Return the (x, y) coordinate for the center point of the cell that contains the specified text.  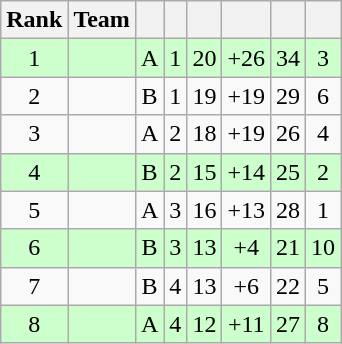
12 (204, 324)
+6 (246, 286)
+14 (246, 172)
Team (102, 20)
+4 (246, 248)
16 (204, 210)
18 (204, 134)
27 (288, 324)
+26 (246, 58)
22 (288, 286)
25 (288, 172)
26 (288, 134)
34 (288, 58)
19 (204, 96)
20 (204, 58)
21 (288, 248)
10 (324, 248)
15 (204, 172)
Rank (34, 20)
+13 (246, 210)
28 (288, 210)
29 (288, 96)
7 (34, 286)
+11 (246, 324)
